Extract the (x, y) coordinate from the center of the cell holding the provided text.  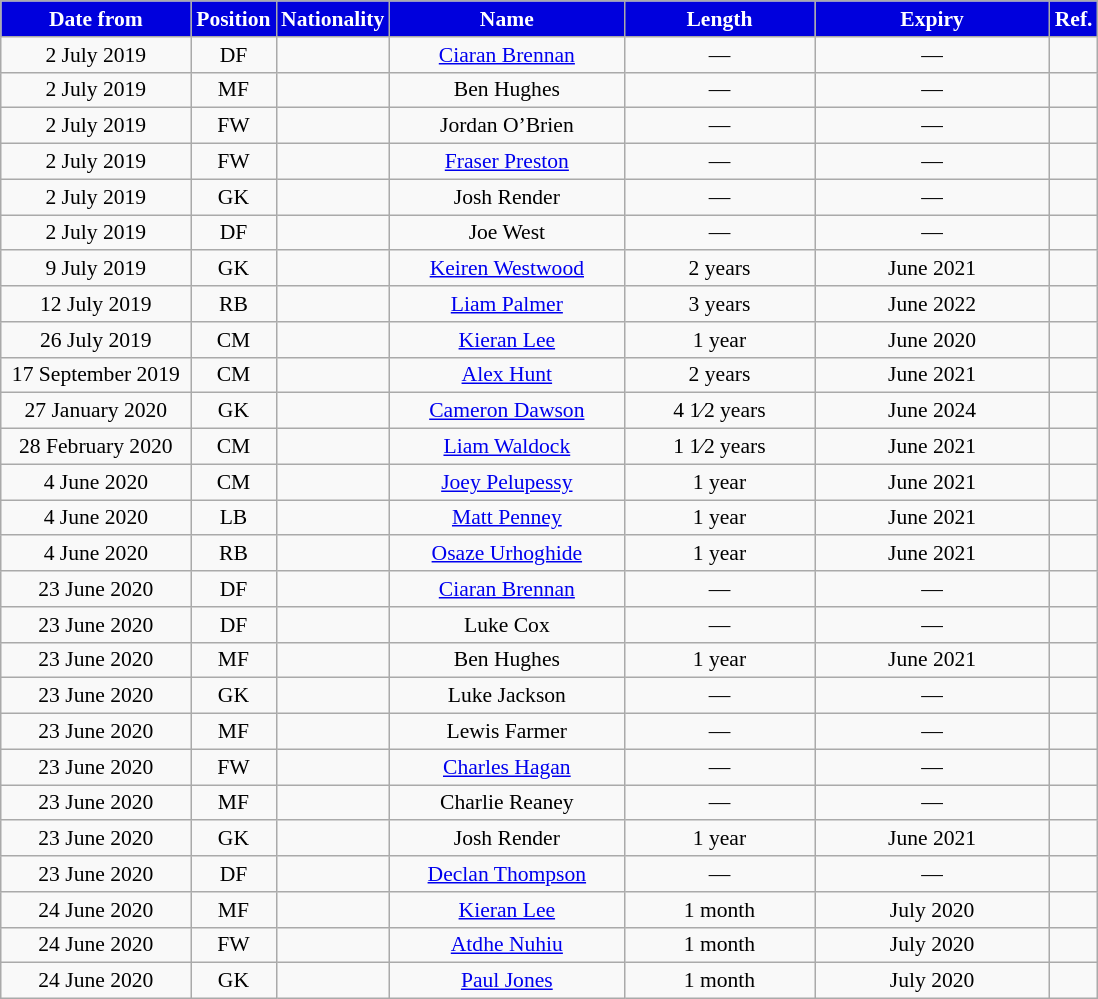
Name (506, 19)
Osaze Urhoghide (506, 554)
Joey Pelupessy (506, 482)
Date from (96, 19)
4 1⁄2 years (719, 411)
26 July 2019 (96, 340)
Charles Hagan (506, 767)
3 years (719, 304)
Declan Thompson (506, 874)
Luke Jackson (506, 696)
Paul Jones (506, 981)
Jordan O’Brien (506, 126)
Position (234, 19)
Charlie Reaney (506, 803)
Nationality (332, 19)
Luke Cox (506, 625)
Matt Penney (506, 518)
Joe West (506, 233)
Liam Palmer (506, 304)
Keiren Westwood (506, 269)
Cameron Dawson (506, 411)
Fraser Preston (506, 162)
LB (234, 518)
June 2020 (932, 340)
1 1⁄2 years (719, 447)
Length (719, 19)
Expiry (932, 19)
Liam Waldock (506, 447)
17 September 2019 (96, 375)
June 2024 (932, 411)
Alex Hunt (506, 375)
Atdhe Nuhiu (506, 945)
12 July 2019 (96, 304)
Lewis Farmer (506, 732)
28 February 2020 (96, 447)
9 July 2019 (96, 269)
27 January 2020 (96, 411)
June 2022 (932, 304)
Ref. (1074, 19)
